Scan for the cell matching the given text and deliver its [x, y] coordinate at center. 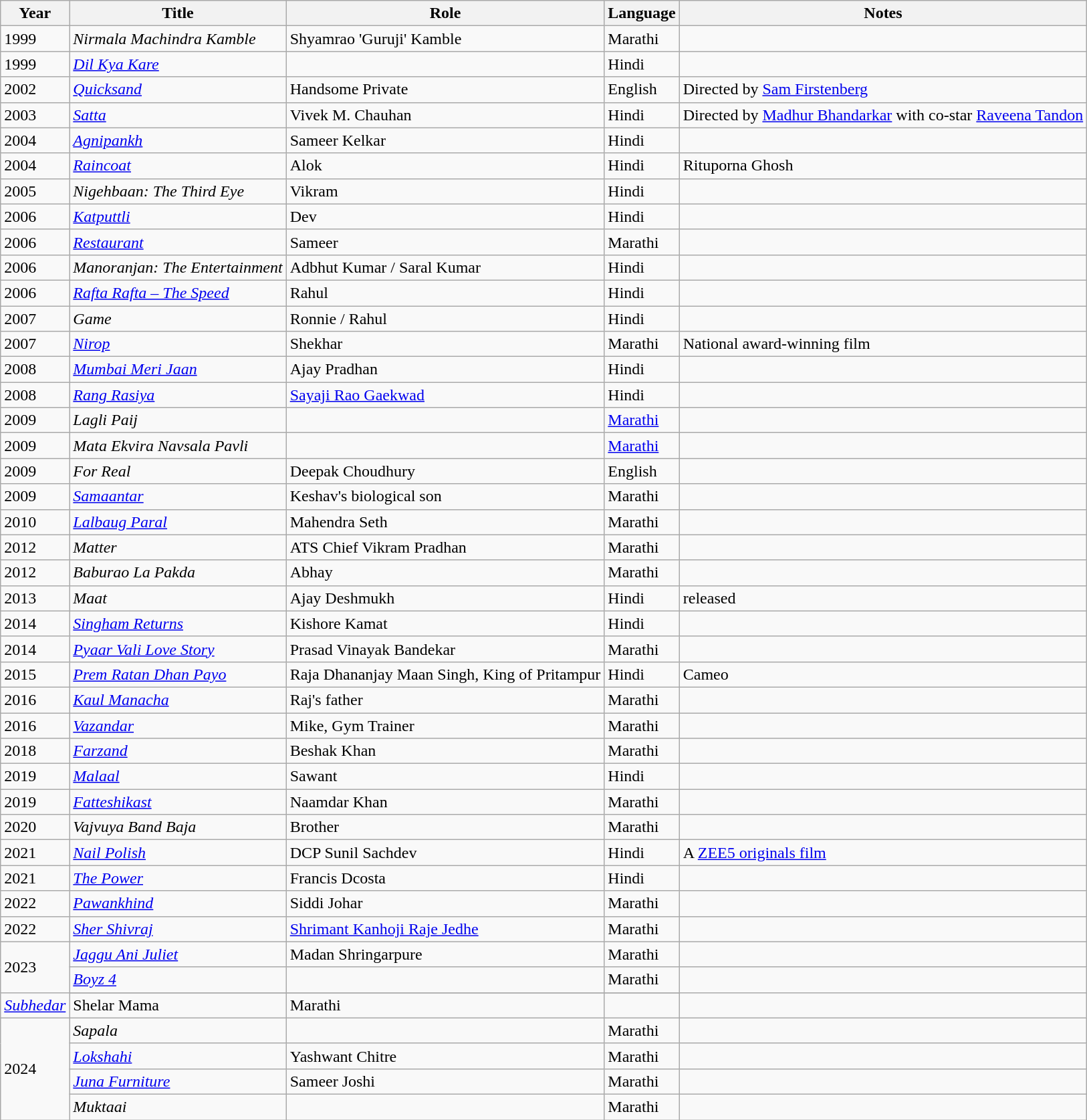
Siddi Johar [445, 903]
Yashwant Chitre [445, 1056]
Sapala [178, 1030]
Vikram [445, 191]
Juna Furniture [178, 1081]
Vivek M. Chauhan [445, 115]
Sawant [445, 777]
Rafta Rafta – The Speed [178, 293]
Nirmala Machindra Kamble [178, 39]
Singham Returns [178, 623]
2020 [35, 827]
Title [178, 13]
Subhedar [35, 1005]
Lagli Paij [178, 420]
Farzand [178, 751]
Shelar Mama [178, 1005]
2015 [35, 674]
Shyamrao 'Guruji' Kamble [445, 39]
Satta [178, 115]
Fatteshikast [178, 802]
Year [35, 13]
Pyaar Vali Love Story [178, 649]
released [882, 598]
2003 [35, 115]
2002 [35, 90]
Cameo [882, 674]
Prasad Vinayak Bandekar [445, 649]
Mahendra Seth [445, 522]
Ajay Pradhan [445, 370]
Matter [178, 547]
Nigehbaan: The Third Eye [178, 191]
2023 [35, 967]
Dev [445, 217]
Raj's father [445, 700]
Restaurant [178, 242]
Sameer Kelkar [445, 140]
Muktaai [178, 1107]
Language [642, 13]
Handsome Private [445, 90]
Brother [445, 827]
Sayaji Rao Gaekwad [445, 395]
Game [178, 319]
2013 [35, 598]
Boyz 4 [178, 980]
DCP Sunil Sachdev [445, 853]
Rahul [445, 293]
ATS Chief Vikram Pradhan [445, 547]
Sameer [445, 242]
Rang Rasiya [178, 395]
Nirop [178, 344]
Lalbaug Paral [178, 522]
Role [445, 13]
2005 [35, 191]
Kishore Kamat [445, 623]
Madan Shringarpure [445, 954]
Alok [445, 166]
Ronnie / Rahul [445, 319]
Abhay [445, 573]
Beshak Khan [445, 751]
Dil Kya Kare [178, 64]
2018 [35, 751]
Directed by Madhur Bhandarkar with co-star Raveena Tandon [882, 115]
Shekhar [445, 344]
Katputtli [178, 217]
Adbhut Kumar / Saral Kumar [445, 267]
Prem Ratan Dhan Payo [178, 674]
Pawankhind [178, 903]
Mike, Gym Trainer [445, 725]
Francis Dcosta [445, 878]
Samaantar [178, 497]
For Real [178, 471]
Manoranjan: The Entertainment [178, 267]
Rituporna Ghosh [882, 166]
Jaggu Ani Juliet [178, 954]
Sameer Joshi [445, 1081]
Agnipankh [178, 140]
A ZEE5 originals film [882, 853]
Raincoat [178, 166]
Kaul Manacha [178, 700]
Vajvuya Band Baja [178, 827]
Ajay Deshmukh [445, 598]
Notes [882, 13]
Sher Shivraj [178, 929]
Nail Polish [178, 853]
Quicksand [178, 90]
Vazandar [178, 725]
Shrimant Kanhoji Raje Jedhe [445, 929]
Malaal [178, 777]
Mata Ekvira Navsala Pavli [178, 446]
Mumbai Meri Jaan [178, 370]
2024 [35, 1069]
The Power [178, 878]
Keshav's biological son [445, 497]
Naamdar Khan [445, 802]
Directed by Sam Firstenberg [882, 90]
Deepak Choudhury [445, 471]
National award-winning film [882, 344]
Lokshahi [178, 1056]
Maat [178, 598]
Baburao La Pakda [178, 573]
2010 [35, 522]
Raja Dhananjay Maan Singh, King of Pritampur [445, 674]
